Return [x, y] of the center of cell containing provided text 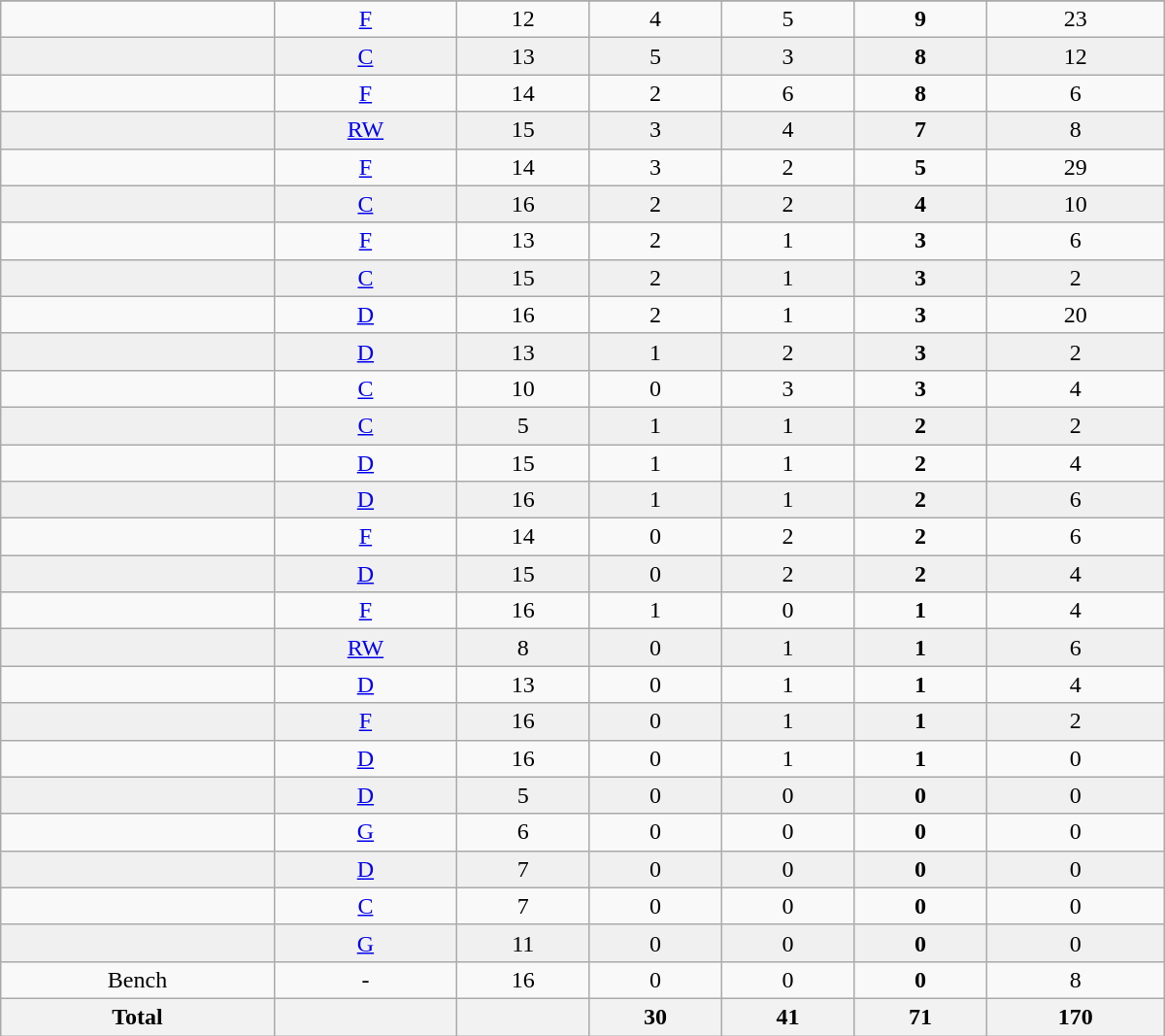
29 [1076, 167]
Total [138, 1017]
30 [655, 1017]
Bench [138, 980]
9 [920, 19]
170 [1076, 1017]
71 [920, 1017]
11 [523, 943]
23 [1076, 19]
20 [1076, 315]
41 [787, 1017]
- [365, 980]
